Determine the [X, Y] coordinate at the center of the cell enclosing the given text.  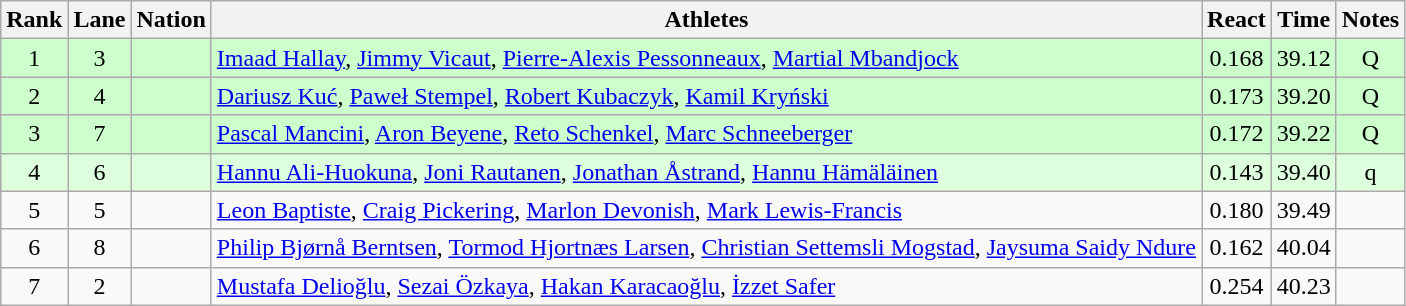
1 [34, 58]
Dariusz Kuć, Paweł Stempel, Robert Kubaczyk, Kamil Kryński [706, 96]
Leon Baptiste, Craig Pickering, Marlon Devonish, Mark Lewis-Francis [706, 210]
Hannu Ali-Huokuna, Joni Rautanen, Jonathan Åstrand, Hannu Hämäläinen [706, 172]
40.23 [1304, 286]
Lane [100, 20]
0.254 [1237, 286]
Time [1304, 20]
39.40 [1304, 172]
0.173 [1237, 96]
39.12 [1304, 58]
40.04 [1304, 248]
Notes [1370, 20]
39.49 [1304, 210]
React [1237, 20]
0.168 [1237, 58]
Pascal Mancini, Aron Beyene, Reto Schenkel, Marc Schneeberger [706, 134]
0.172 [1237, 134]
0.180 [1237, 210]
Rank [34, 20]
Mustafa Delioğlu, Sezai Özkaya, Hakan Karacaoğlu, İzzet Safer [706, 286]
q [1370, 172]
Nation [171, 20]
Philip Bjørnå Berntsen, Tormod Hjortnæs Larsen, Christian Settemsli Mogstad, Jaysuma Saidy Ndure [706, 248]
8 [100, 248]
Athletes [706, 20]
39.20 [1304, 96]
0.162 [1237, 248]
Imaad Hallay, Jimmy Vicaut, Pierre-Alexis Pessonneaux, Martial Mbandjock [706, 58]
0.143 [1237, 172]
39.22 [1304, 134]
